Extract the (x, y) coordinate from the center of the cell holding the provided text.  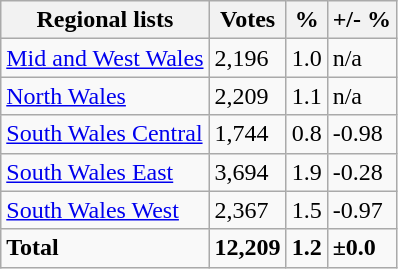
Mid and West Wales (105, 58)
+/- % (362, 20)
South Wales East (105, 172)
12,209 (248, 248)
1.9 (306, 172)
1.2 (306, 248)
1.5 (306, 210)
1.1 (306, 96)
South Wales Central (105, 134)
±0.0 (362, 248)
1.0 (306, 58)
2,367 (248, 210)
3,694 (248, 172)
North Wales (105, 96)
Total (105, 248)
South Wales West (105, 210)
-0.28 (362, 172)
2,209 (248, 96)
Votes (248, 20)
2,196 (248, 58)
Regional lists (105, 20)
% (306, 20)
1,744 (248, 134)
-0.98 (362, 134)
0.8 (306, 134)
-0.97 (362, 210)
